Search for the cell housing the specified text and yield its [X, Y] center coordinate. 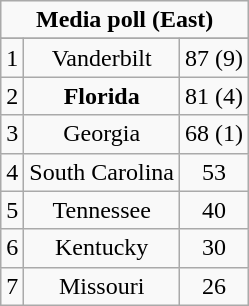
South Carolina [102, 172]
81 (4) [214, 96]
2 [12, 96]
7 [12, 286]
3 [12, 134]
Media poll (East) [125, 20]
Missouri [102, 286]
4 [12, 172]
1 [12, 58]
87 (9) [214, 58]
5 [12, 210]
Kentucky [102, 248]
68 (1) [214, 134]
Vanderbilt [102, 58]
40 [214, 210]
53 [214, 172]
30 [214, 248]
Florida [102, 96]
6 [12, 248]
26 [214, 286]
Georgia [102, 134]
Tennessee [102, 210]
